Output the [X, Y] coordinate of the center of the cell containing the given text.  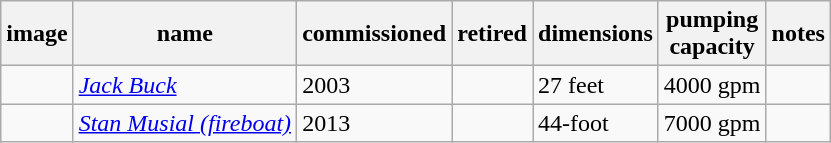
commissioned [374, 34]
image [37, 34]
retired [492, 34]
7000 gpm [712, 123]
44-foot [595, 123]
dimensions [595, 34]
4000 gpm [712, 85]
Stan Musial (fireboat) [185, 123]
pumpingcapacity [712, 34]
Jack Buck [185, 85]
2013 [374, 123]
27 feet [595, 85]
2003 [374, 85]
notes [798, 34]
name [185, 34]
